Return [X, Y] of the center of cell containing provided text 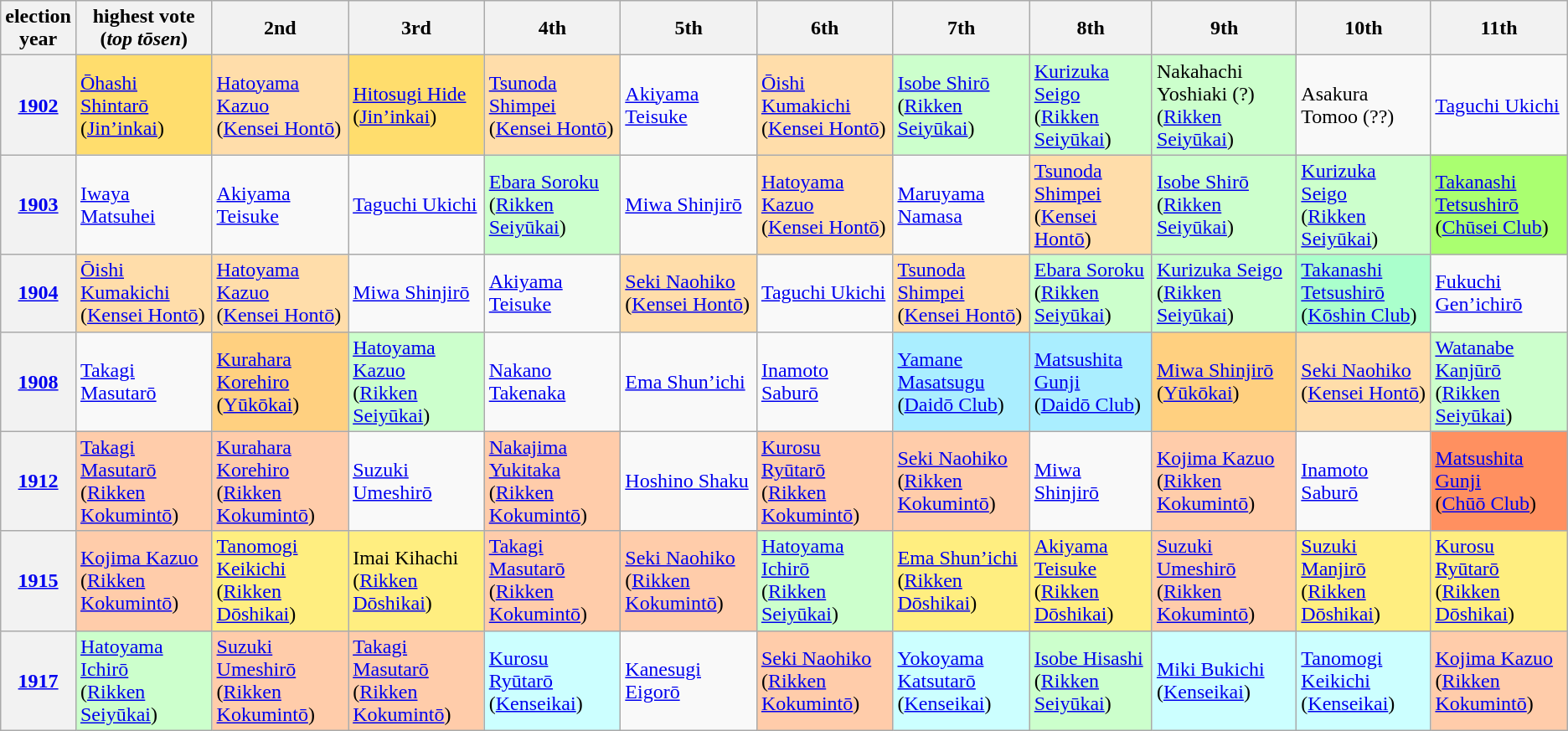
Nakano Takenaka [553, 382]
Kurahara Korehiro (Rikken Kokumintō) [280, 481]
Takagi Masutarō [144, 382]
Matsushita Gunji (Chūō Club) [1499, 481]
Maruyama Namasa [962, 204]
Ōhashi Shintarō (Jin’inkai) [144, 106]
Takanashi Tetsushirō (Kōshin Club) [1364, 293]
Iwaya Matsuhei [144, 204]
Yamane Masatsugu (Daidō Club) [962, 382]
9th [1224, 28]
Kurosu Ryūtarō (Rikken Kokumintō) [824, 481]
1917 [39, 680]
1903 [39, 204]
Suzuki Manjirō (Rikken Dōshikai) [1364, 581]
10th [1364, 28]
Yokoyama Katsutarō (Kenseikai) [962, 680]
Tanomogi Keikichi (Kenseikai) [1364, 680]
7th [962, 28]
Kurahara Korehiro (Yūkōkai) [280, 382]
electionyear [39, 28]
4th [553, 28]
Hitosugi Hide (Jin’inkai) [417, 106]
1908 [39, 382]
Takanashi Tetsushirō (Chūsei Club) [1499, 204]
1904 [39, 293]
Miki Bukichi (Kenseikai) [1224, 680]
Ema Shun’ichi (Rikken Dōshikai) [962, 581]
Imai Kihachi (Rikken Dōshikai) [417, 581]
Fukuchi Gen’ichirō [1499, 293]
Hatoyama Kazuo (Rikken Seiyūkai) [417, 382]
Kanesugi Eigorō [689, 680]
Kurosu Ryūtarō (Kenseikai) [553, 680]
Watanabe Kanjūrō (Rikken Seiyūkai) [1499, 382]
Matsushita Gunji (Daidō Club) [1091, 382]
Isobe Hisashi (Rikken Seiyūkai) [1091, 680]
1912 [39, 481]
Nakajima Yukitaka (Rikken Kokumintō) [553, 481]
Kurosu Ryūtarō (Rikken Dōshikai) [1499, 581]
Hoshino Shaku [689, 481]
Tanomogi Keikichi (Rikken Dōshikai) [280, 581]
highest vote(top tōsen) [144, 28]
1902 [39, 106]
Suzuki Umeshirō [417, 481]
11th [1499, 28]
2nd [280, 28]
6th [824, 28]
Ema Shun’ichi [689, 382]
Miwa Shinjirō (Yūkōkai) [1224, 382]
Akiyama Teisuke (Rikken Dōshikai) [1091, 581]
8th [1091, 28]
5th [689, 28]
1915 [39, 581]
Nakahachi Yoshiaki (?) (Rikken Seiyūkai) [1224, 106]
3rd [417, 28]
Asakura Tomoo (??) [1364, 106]
